Identify which cell holds the provided text, then report its [X, Y] central coordinate. 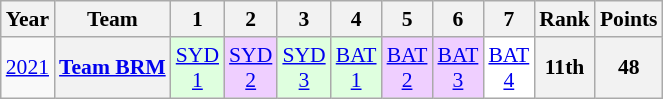
1 [198, 19]
48 [629, 68]
Team BRM [112, 68]
2021 [28, 68]
BAT3 [458, 68]
SYD3 [304, 68]
7 [508, 19]
2 [250, 19]
Rank [564, 19]
4 [356, 19]
6 [458, 19]
3 [304, 19]
Team [112, 19]
5 [408, 19]
SYD1 [198, 68]
BAT1 [356, 68]
BAT2 [408, 68]
Points [629, 19]
BAT4 [508, 68]
SYD2 [250, 68]
Year [28, 19]
11th [564, 68]
